For the text-containing cell, return its midpoint in [x, y] coordinate format. 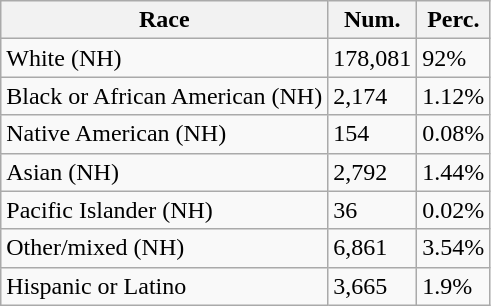
1.9% [454, 286]
2,792 [372, 172]
Other/mixed (NH) [164, 248]
154 [372, 134]
3,665 [372, 286]
0.08% [454, 134]
36 [372, 210]
Black or African American (NH) [164, 96]
92% [454, 58]
Race [164, 20]
2,174 [372, 96]
Asian (NH) [164, 172]
178,081 [372, 58]
1.12% [454, 96]
Hispanic or Latino [164, 286]
3.54% [454, 248]
Pacific Islander (NH) [164, 210]
1.44% [454, 172]
Num. [372, 20]
Native American (NH) [164, 134]
6,861 [372, 248]
0.02% [454, 210]
White (NH) [164, 58]
Perc. [454, 20]
